Capture the cell that displays the provided text and extract its [X, Y] central coordinate. 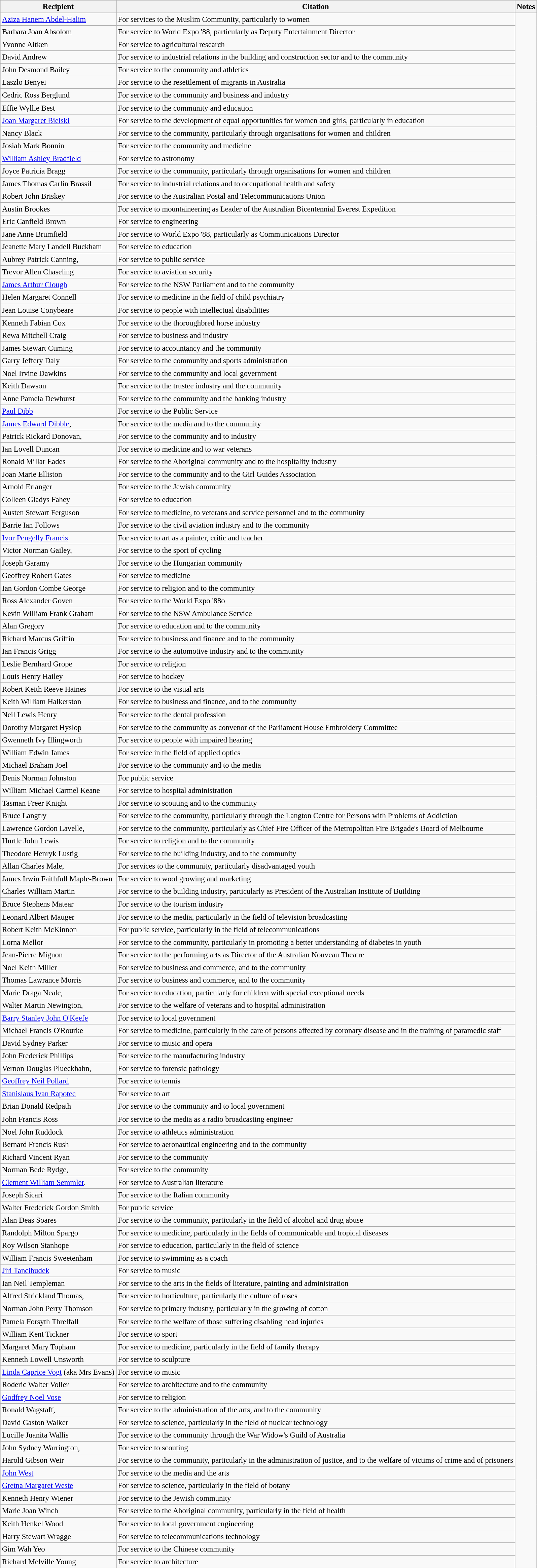
Paul Dibb [58, 411]
Noel Keith Miller [58, 967]
Walter Martin Newington, [58, 1005]
For service to aeronautical engineering and to the community [316, 1144]
For service to the media and the arts [316, 1473]
William Francis Sweetenham [58, 1258]
For service to the dental profession [316, 715]
Jean Louise Conybeare [58, 310]
For service to the community and medicine [316, 146]
Kenneth Lowell Unsworth [58, 1359]
Alan Gregory [58, 626]
James Thomas Carlin Brassil [58, 184]
For public service, particularly in the field of telecommunications [316, 929]
Leonard Albert Mauger [58, 917]
For service to medicine, particularly in the field of family therapy [316, 1347]
William Michael Carmel Keane [58, 791]
John Frederick Phillips [58, 1056]
For service to the community as convenor of the Parliament House Embroidery Committee [316, 727]
William Edwin James [58, 753]
Josiah Mark Bonnin [58, 146]
For service to art as a painter, critic and teacher [316, 538]
Norman Bede Rydge, [58, 1170]
For services to the community, particularly disadvantaged youth [316, 866]
For service to the community and to the Girl Guides Association [316, 474]
Citation [316, 7]
Geoffrey Neil Pollard [58, 1081]
Thomas Lawrance Morris [58, 980]
For service to the community and to local government [316, 1107]
Kevin William Frank Graham [58, 613]
For service to the Aboriginal community and to the hospitality industry [316, 462]
For service to sport [316, 1334]
For service to people with impaired hearing [316, 740]
Michael Braham Joel [58, 765]
For service to medicine [316, 576]
For service to the thoroughbred horse industry [316, 323]
Eric Canfield Brown [58, 222]
William Ashley Bradfield [58, 158]
For service to swimming as a coach [316, 1258]
Jeanette Mary Landell Buckham [58, 247]
John Desmond Bailey [58, 70]
For service to the visual arts [316, 689]
For service to engineering [316, 222]
Denis Norman Johnston [58, 778]
Randolph Milton Spargo [58, 1233]
John West [58, 1473]
For service to agricultural research [316, 45]
Cedric Ross Berglund [58, 95]
Joseph Sicari [58, 1195]
Richard Melville Young [58, 1562]
Garry Jeffery Daly [58, 361]
For service to the Public Service [316, 411]
For service to sculpture [316, 1359]
For service to medicine in the field of child psychiatry [316, 298]
For service to local government [316, 1018]
For service to medicine and to war veterans [316, 449]
Barrie Ian Follows [58, 525]
Helen Margaret Connell [58, 298]
For service to people with intellectual disabilities [316, 310]
For service to the community, particularly in the administration of justice, and to the welfare of victims of crime and of prisoners [316, 1460]
For service to the automotive industry and to the community [316, 651]
Marie Joan Winch [58, 1511]
David Sydney Parker [58, 1043]
Noel John Ruddock [58, 1132]
Dorothy Margaret Hyslop [58, 727]
For service to education, particularly for children with special exceptional needs [316, 993]
Michael Francis O'Rourke [58, 1031]
For service to the performing arts as Director of the Australian Nouveau Theatre [316, 955]
Keith Dawson [58, 386]
Margaret Mary Topham [58, 1347]
For service to medicine, particularly in the care of persons affected by coronary disease and in the training of paramedic staff [316, 1031]
Jiri Tancibudek [58, 1271]
Vernon Douglas Plueckhahn, [58, 1069]
Leslie Bernhard Grope [58, 664]
Alan Deas Soares [58, 1220]
John Francis Ross [58, 1119]
For service to primary industry, particularly in the growing of cotton [316, 1309]
Kenneth Henry Wiener [58, 1498]
For service to the community, particularly in promoting a better understanding of diabetes in youth [316, 942]
John Sydney Warrington, [58, 1448]
Recipient [58, 7]
Joan Marie Elliston [58, 474]
Ivor Pengelly Francis [58, 538]
Austin Brookes [58, 209]
For service to forensic pathology [316, 1069]
For service to the Hungarian community [316, 563]
Bruce Stephens Matear [58, 904]
For service to accountancy and the community [316, 348]
Roderic Walter Voller [58, 1385]
Rewa Mitchell Craig [58, 335]
Pamela Forsyth Threlfall [58, 1322]
For service to astronomy [316, 158]
Walter Frederick Gordon Smith [58, 1208]
For service to the community and business and industry [316, 95]
For service to the civil aviation industry and to the community [316, 525]
For service to music and opera [316, 1043]
For service to the arts in the fields of literature, painting and administration [316, 1284]
Joyce Patricia Bragg [58, 171]
For service to business and industry [316, 335]
Alfred Strickland Thomas, [58, 1296]
For service to the sport of cycling [316, 550]
For service to the media, particularly in the field of television broadcasting [316, 917]
Effie Wyllie Best [58, 108]
For service to business and finance and to the community [316, 639]
Ian Neil Templeman [58, 1284]
Charles William Martin [58, 891]
Yvonne Aitken [58, 45]
Robert John Briskey [58, 196]
For service to the tourism industry [316, 904]
For service to the administration of the arts, and to the community [316, 1410]
Patrick Rickard Donovan, [58, 436]
For service to the media as a radio broadcasting engineer [316, 1119]
Neil Lewis Henry [58, 715]
Ross Alexander Goven [58, 601]
For service to hockey [316, 677]
Ian Francis Grigg [58, 651]
Kenneth Fabian Cox [58, 323]
Harold Gibson Weir [58, 1460]
For service to the community, particularly as Chief Fire Officer of the Metropolitan Fire Brigade's Board of Melbourne [316, 829]
Lucille Juanita Wallis [58, 1435]
Lawrence Gordon Lavelle, [58, 829]
Joan Margaret Bielski [58, 120]
Barbara Joan Absolom [58, 32]
For service to medicine, particularly in the fields of communicable and tropical diseases [316, 1233]
For service to the welfare of those suffering disabling head injuries [316, 1322]
James Stewart Cuming [58, 348]
For service to industrial relations in the building and construction sector and to the community [316, 57]
Nancy Black [58, 133]
For service to science, particularly in the field of botany [316, 1486]
Gim Wah Yeo [58, 1549]
Richard Marcus Griffin [58, 639]
Richard Vincent Ryan [58, 1157]
For service to the community through the War Widow's Guild of Australia [316, 1435]
Allan Charles Male, [58, 866]
For service to art [316, 1094]
For service to the Italian community [316, 1195]
Harry Stewart Wragge [58, 1536]
For service to architecture [316, 1562]
For service to World Expo '88, particularly as Deputy Entertainment Director [316, 32]
Jean-Pierre Mignon [58, 955]
Linda Caprice Vogt (aka Mrs Evans) [58, 1372]
Clement William Semmler, [58, 1182]
James Arthur Clough [58, 285]
Lorna Mellor [58, 942]
Ronald Wagstaff, [58, 1410]
Tasman Freer Knight [58, 803]
For service to the media and to the community [316, 424]
Brian Donald Redpath [58, 1107]
For service to education and to the community [316, 626]
Gretna Margaret Weste [58, 1486]
For service to hospital administration [316, 791]
Jane Anne Brumfield [58, 234]
For service to the community and the banking industry [316, 398]
For service to the community and to the media [316, 765]
For service to the community and to industry [316, 436]
For service to the community and education [316, 108]
Arnold Erlanger [58, 487]
For service to scouting and to the community [316, 803]
For service to the building industry, and to the community [316, 854]
For service to the trustee industry and the community [316, 386]
Theodore Henryk Lustig [58, 854]
James Edward Dibble, [58, 424]
Robert Keith McKinnon [58, 929]
For service to the community and local government [316, 373]
For service to the World Expo '88o [316, 601]
For service in the field of applied optics [316, 753]
Barry Stanley John O'Keefe [58, 1018]
For service to medicine, to veterans and service personnel and to the community [316, 512]
For service to telecommunications technology [316, 1536]
For service to wool growing and marketing [316, 879]
David Gaston Walker [58, 1422]
Robert Keith Reeve Haines [58, 689]
Bruce Langtry [58, 816]
For service to science, particularly in the field of nuclear technology [316, 1422]
For service to the manufacturing industry [316, 1056]
Ian Gordon Combe George [58, 588]
For service to the NSW Parliament and to the community [316, 285]
Geoffrey Robert Gates [58, 576]
For service to horticulture, particularly the culture of roses [316, 1296]
Notes [526, 7]
For service to the community, particularly in the field of alcohol and drug abuse [316, 1220]
Keith Henkel Wood [58, 1524]
For services to the Muslim Community, particularly to women [316, 20]
For service to aviation security [316, 272]
Marie Draga Neale, [58, 993]
Austen Stewart Ferguson [58, 512]
Joseph Garamy [58, 563]
For service to education, particularly in the field of science [316, 1246]
Noel Irvine Dawkins [58, 373]
Ian Lovell Duncan [58, 449]
For service to mountaineering as Leader of the Australian Bicentennial Everest Expedition [316, 209]
Bernard Francis Rush [58, 1144]
James Irwin Faithfull Maple-Brown [58, 879]
Anne Pamela Dewhurst [58, 398]
For service to the NSW Ambulance Service [316, 613]
For service to the community and athletics [316, 70]
For service to tennis [316, 1081]
Keith William Halkerston [58, 702]
Trevor Allen Chaseling [58, 272]
Hurtle John Lewis [58, 841]
For service to the development of equal opportunities for women and girls, particularly in education [316, 120]
For service to business and finance, and to the community [316, 702]
For service to the community and sports administration [316, 361]
For service to scouting [316, 1448]
For service to the community, particularly through the Langton Centre for Persons with Problems of Addiction [316, 816]
Norman John Perry Thomson [58, 1309]
Colleen Gladys Fahey [58, 500]
Laszlo Benyei [58, 82]
Aziza Hanem Abdel-Halim [58, 20]
For service to industrial relations and to occupational health and safety [316, 184]
Victor Norman Gailey, [58, 550]
Gwenneth Ivy Illingworth [58, 740]
David Andrew [58, 57]
Godfrey Noel Vose [58, 1397]
For service to Australian literature [316, 1182]
For service to architecture and to the community [316, 1385]
For service to World Expo '88, particularly as Communications Director [316, 234]
For service to athletics administration [316, 1132]
William Kent Tickner [58, 1334]
For service to the resettlement of migrants in Australia [316, 82]
For service to the Chinese community [316, 1549]
For service to the building industry, particularly as President of the Australian Institute of Building [316, 891]
Ronald Millar Eades [58, 462]
Roy Wilson Stanhope [58, 1246]
For service to local government engineering [316, 1524]
For service to the welfare of veterans and to hospital administration [316, 1005]
For service to public service [316, 260]
Louis Henry Hailey [58, 677]
For service to the Australian Postal and Telecommunications Union [316, 196]
For service to the Aboriginal community, particularly in the field of health [316, 1511]
Stanislaus Ivan Rapotec [58, 1094]
Aubrey Patrick Canning, [58, 260]
